Identify which cell holds the provided text, then report its [X, Y] central coordinate. 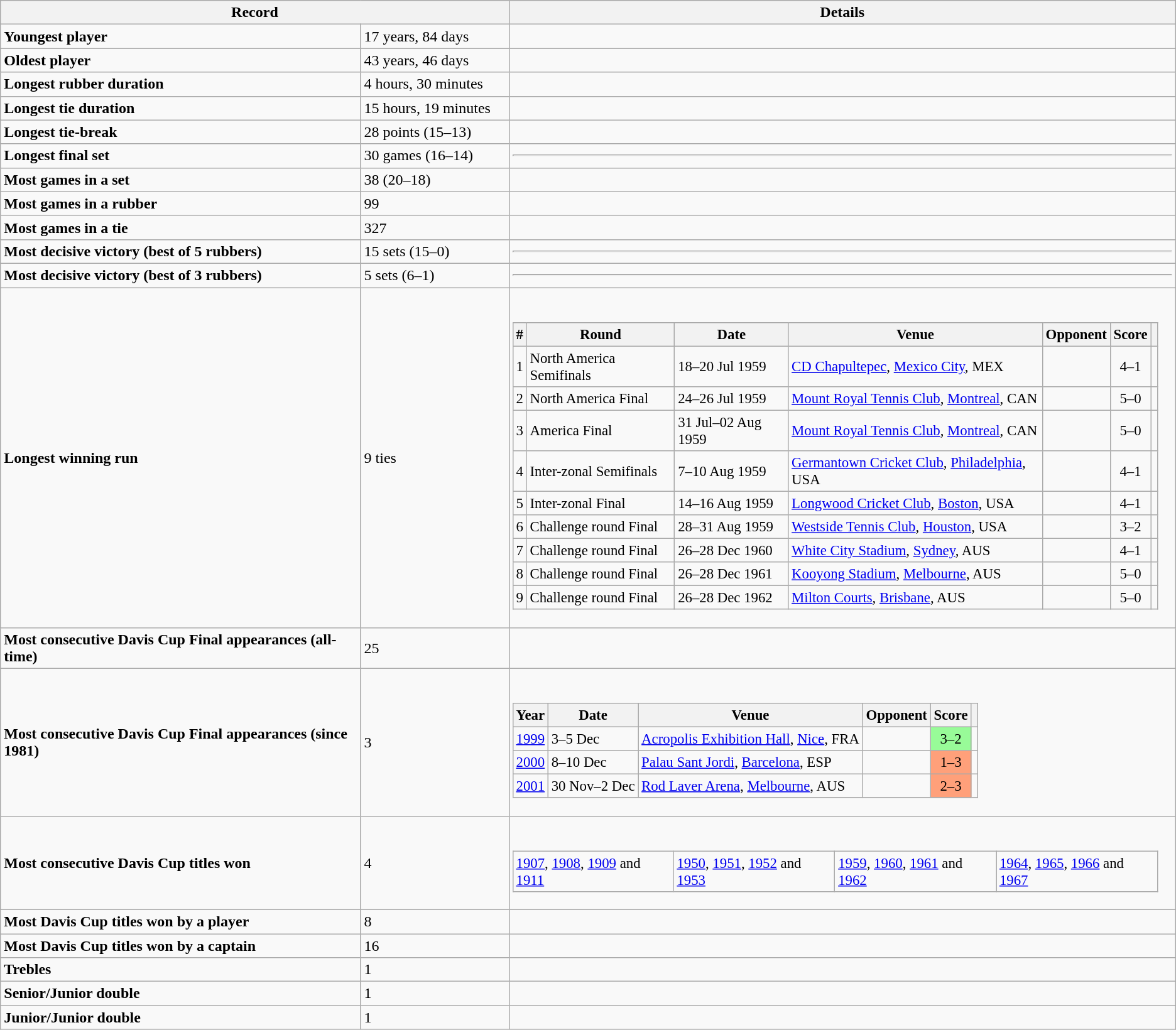
26–28 Dec 1962 [731, 598]
6 [520, 527]
Most consecutive Davis Cup titles won [181, 863]
Inter-zonal Semifinals [601, 471]
16 [435, 945]
Longest tie duration [181, 108]
Most Davis Cup titles won by a captain [181, 945]
1959, 1960, 1961 and 1962 [916, 872]
4 hours, 30 minutes [435, 84]
Senior/Junior double [181, 994]
8–10 Dec [593, 762]
31 Jul–02 Aug 1959 [731, 431]
Trebles [181, 970]
Junior/Junior double [181, 1017]
43 years, 46 days [435, 60]
24–26 Jul 1959 [731, 399]
26–28 Dec 1961 [731, 574]
Year [530, 715]
38 (20–18) [435, 180]
Most decisive victory (best of 3 rubbers) [181, 275]
9 [520, 598]
2000 [530, 762]
5 [520, 503]
1907, 1908, 1909 and 1911 [593, 872]
Details [842, 13]
30 Nov–2 Dec [593, 786]
Acropolis Exhibition Hall, Nice, FRA [750, 739]
Inter-zonal Final [601, 503]
Kooyong Stadium, Melbourne, AUS [915, 574]
15 hours, 19 minutes [435, 108]
1907, 1908, 1909 and 1911 1950, 1951, 1952 and 1953 1959, 1960, 1961 and 1962 1964, 1965, 1966 and 1967 [842, 863]
17 years, 84 days [435, 36]
America Final [601, 431]
2001 [530, 786]
2 [520, 399]
Record [255, 13]
Most games in a set [181, 180]
Rod Laver Arena, Melbourne, AUS [750, 786]
7–10 Aug 1959 [731, 471]
2–3 [951, 786]
30 games (16–14) [435, 156]
Palau Sant Jordi, Barcelona, ESP [750, 762]
Most consecutive Davis Cup Final appearances (all-time) [181, 648]
Round [601, 334]
Most decisive victory (best of 5 rubbers) [181, 251]
Germantown Cricket Club, Philadelphia, USA [915, 471]
Most Davis Cup titles won by a player [181, 921]
North America Final [601, 399]
North America Semifinals [601, 367]
White City Stadium, Sydney, AUS [915, 550]
5 sets (6–1) [435, 275]
99 [435, 203]
28 points (15–13) [435, 132]
14–16 Aug 1959 [731, 503]
# [520, 334]
3–5 Dec [593, 739]
CD Chapultepec, Mexico City, MEX [915, 367]
Longest winning run [181, 458]
26–28 Dec 1960 [731, 550]
9 ties [435, 458]
Longest rubber duration [181, 84]
1964, 1965, 1966 and 1967 [1077, 872]
Longest final set [181, 156]
28–31 Aug 1959 [731, 527]
327 [435, 227]
Most games in a rubber [181, 203]
Youngest player [181, 36]
Longest tie-break [181, 132]
15 sets (15–0) [435, 251]
1–3 [951, 762]
Westside Tennis Club, Houston, USA [915, 527]
25 [435, 648]
Milton Courts, Brisbane, AUS [915, 598]
Most games in a tie [181, 227]
Longwood Cricket Club, Boston, USA [915, 503]
7 [520, 550]
Oldest player [181, 60]
1950, 1951, 1952 and 1953 [754, 872]
Most consecutive Davis Cup Final appearances (since 1981) [181, 742]
18–20 Jul 1959 [731, 367]
1999 [530, 739]
